From the cell containing the given text, extract its center point as (x, y) coordinate. 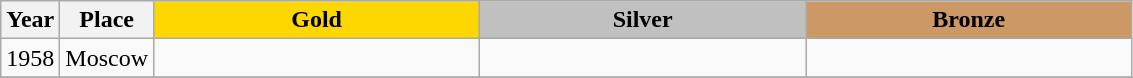
Bronze (969, 20)
Moscow (107, 58)
Place (107, 20)
1958 (30, 58)
Gold (317, 20)
Silver (643, 20)
Year (30, 20)
